Capture the cell that displays the provided text and extract its (X, Y) central coordinate. 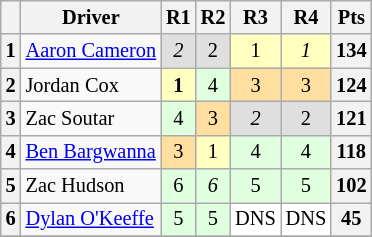
45 (351, 219)
Zac Hudson (91, 186)
134 (351, 51)
124 (351, 85)
121 (351, 118)
R1 (178, 17)
R3 (255, 17)
Zac Soutar (91, 118)
118 (351, 152)
Pts (351, 17)
Aaron Cameron (91, 51)
Driver (91, 17)
R2 (214, 17)
Dylan O'Keeffe (91, 219)
Jordan Cox (91, 85)
Ben Bargwanna (91, 152)
102 (351, 186)
R4 (306, 17)
